Identify which cell holds the provided text, then report its (x, y) central coordinate. 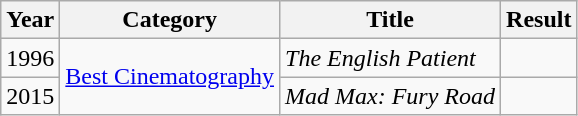
The English Patient (390, 58)
Category (170, 20)
Result (539, 20)
Mad Max: Fury Road (390, 96)
1996 (30, 58)
Best Cinematography (170, 77)
2015 (30, 96)
Title (390, 20)
Year (30, 20)
